From the cell containing the given text, extract its center point as [X, Y] coordinate. 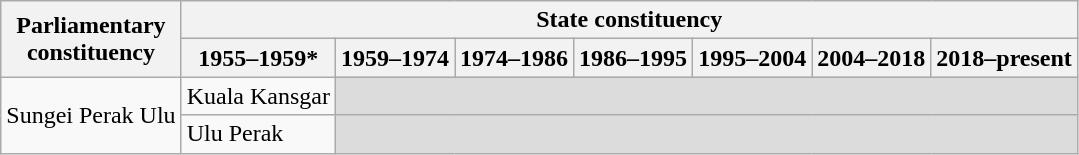
1959–1974 [394, 58]
Ulu Perak [258, 134]
1974–1986 [514, 58]
2004–2018 [872, 58]
1995–2004 [752, 58]
Parliamentaryconstituency [91, 39]
1955–1959* [258, 58]
1986–1995 [634, 58]
State constituency [629, 20]
Kuala Kansgar [258, 96]
Sungei Perak Ulu [91, 115]
2018–present [1004, 58]
